Output the (X, Y) coordinate of the center of the cell containing the given text.  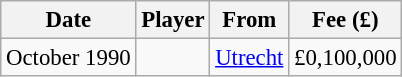
£0,100,000 (346, 58)
October 1990 (68, 58)
Utrecht (250, 58)
Player (173, 20)
From (250, 20)
Fee (£) (346, 20)
Date (68, 20)
